Pinpoint the cell where the given text exists, returning its (x, y) midpoint coordinate. 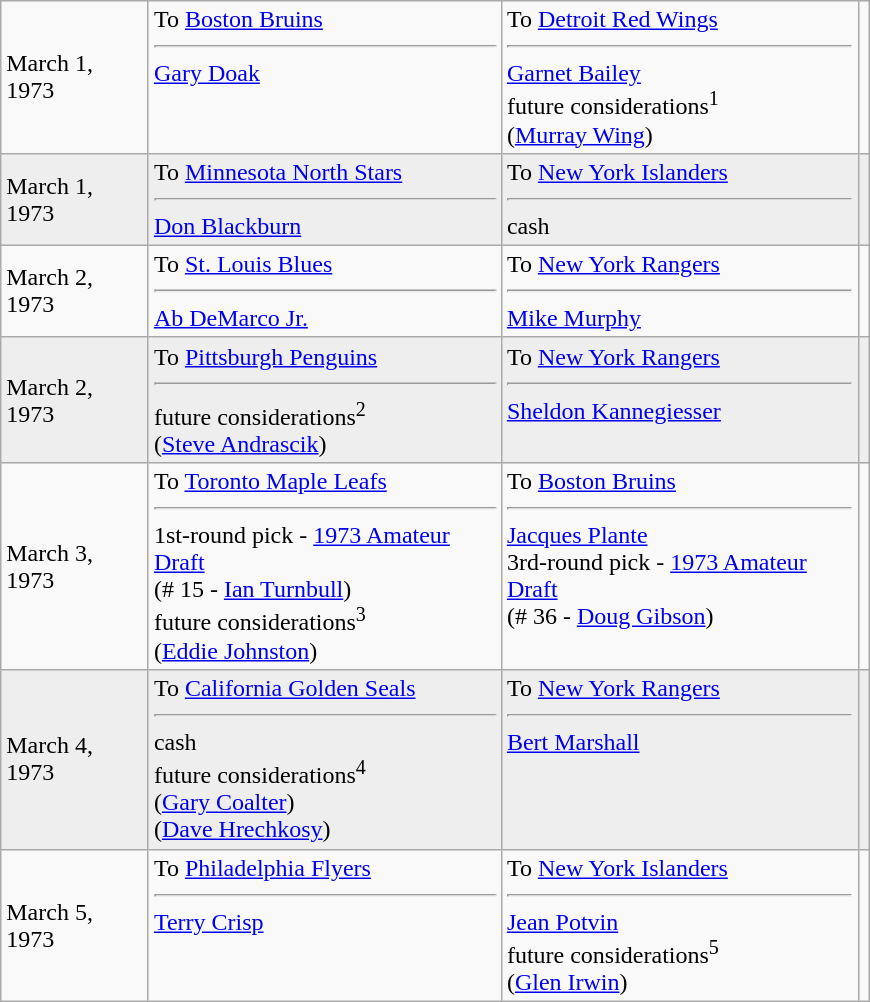
To New York RangersMike Murphy (680, 291)
To New York Islanderscash (680, 199)
To New York RangersBert Marshall (680, 760)
To Minnesota North StarsDon Blackburn (324, 199)
To Pittsburgh Penguinsfuture considerations2(Steve Andrascik) (324, 400)
To Toronto Maple Leafs1st-round pick - 1973 Amateur Draft(# 15 - Ian Turnbull)future considerations3(Eddie Johnston) (324, 566)
March 3, 1973 (75, 566)
March 5, 1973 (75, 926)
To Detroit Red WingsGarnet Baileyfuture considerations1(Murray Wing) (680, 78)
To New York RangersSheldon Kannegiesser (680, 400)
To New York IslandersJean Potvinfuture considerations5(Glen Irwin) (680, 926)
To Boston BruinsGary Doak (324, 78)
To St. Louis BluesAb DeMarco Jr. (324, 291)
March 4, 1973 (75, 760)
To Boston BruinsJacques Plante3rd-round pick - 1973 Amateur Draft(# 36 - Doug Gibson) (680, 566)
To Philadelphia FlyersTerry Crisp (324, 926)
To California Golden Sealscashfuture considerations4(Gary Coalter)(Dave Hrechkosy) (324, 760)
